Output the [x, y] coordinate of the center of the cell containing the given text.  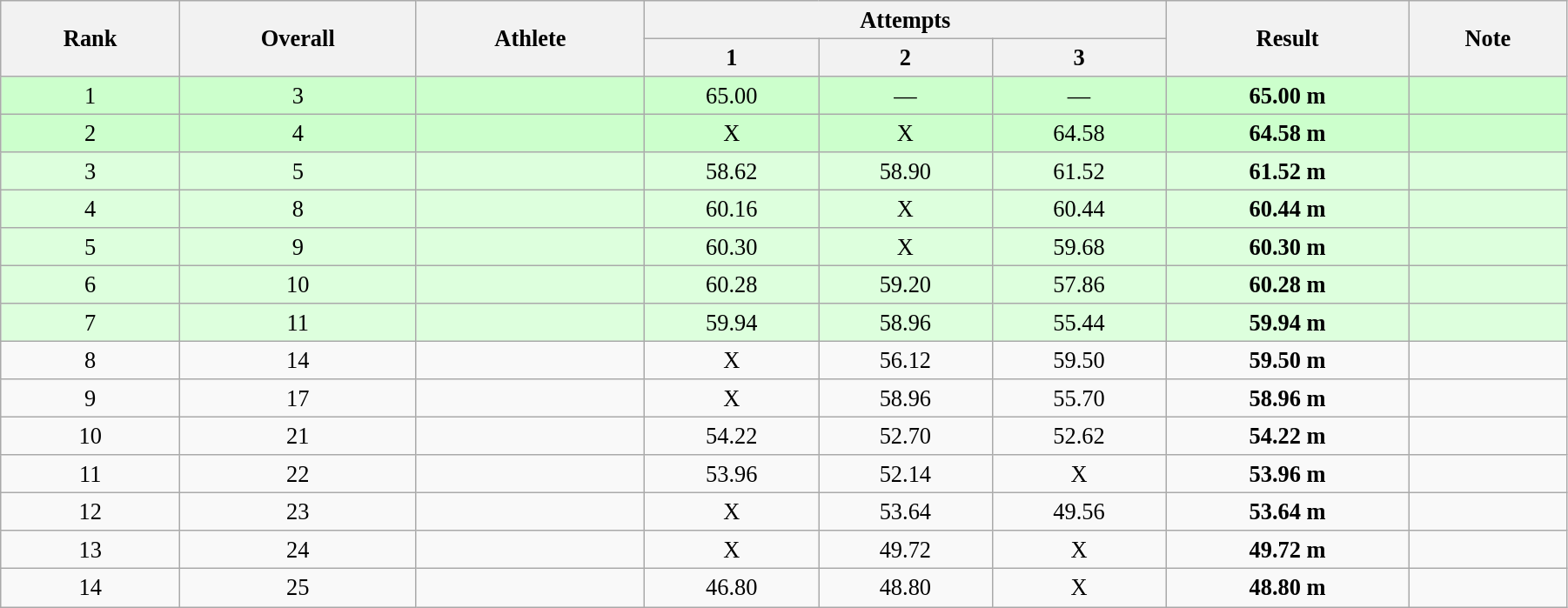
61.52 m [1288, 171]
52.62 [1079, 436]
58.90 [906, 171]
Overall [298, 38]
52.70 [906, 436]
59.50 m [1288, 360]
60.44 [1079, 209]
54.22 m [1288, 436]
65.00 m [1288, 95]
Result [1288, 38]
Athlete [531, 38]
21 [298, 436]
49.72 m [1288, 550]
Attempts [905, 19]
Rank [90, 38]
49.72 [906, 550]
65.00 [732, 95]
60.30 [732, 247]
60.30 m [1288, 247]
53.64 [906, 511]
12 [90, 511]
53.96 m [1288, 474]
24 [298, 550]
64.58 [1079, 133]
59.20 [906, 284]
7 [90, 323]
60.28 [732, 284]
13 [90, 550]
59.50 [1079, 360]
59.68 [1079, 247]
52.14 [906, 474]
17 [298, 398]
6 [90, 284]
64.58 m [1288, 133]
54.22 [732, 436]
25 [298, 588]
55.70 [1079, 398]
53.64 m [1288, 511]
Note [1488, 38]
49.56 [1079, 511]
46.80 [732, 588]
58.62 [732, 171]
61.52 [1079, 171]
57.86 [1079, 284]
60.44 m [1288, 209]
23 [298, 511]
59.94 m [1288, 323]
60.16 [732, 209]
56.12 [906, 360]
48.80 [906, 588]
53.96 [732, 474]
60.28 m [1288, 284]
22 [298, 474]
55.44 [1079, 323]
58.96 m [1288, 398]
48.80 m [1288, 588]
59.94 [732, 323]
